Detect which cell encompasses the target text, then output its [x, y] center coordinate. 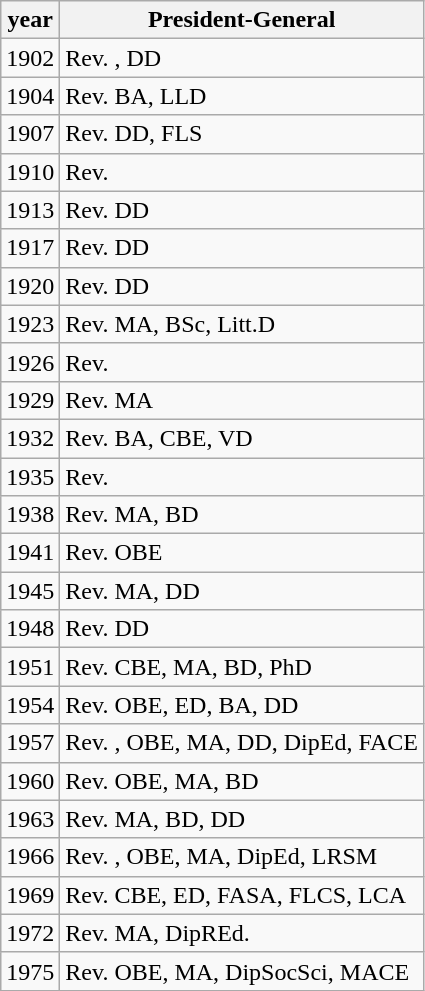
Rev. , OBE, MA, DipEd, LRSM [242, 857]
President-General [242, 20]
Rev. MA, BD [242, 515]
1904 [30, 96]
Rev. OBE, MA, BD [242, 781]
1910 [30, 172]
1926 [30, 362]
Rev. , DD [242, 58]
Rev. BA, CBE, VD [242, 438]
Rev. MA, DipREd. [242, 933]
Rev. OBE, ED, BA, DD [242, 705]
1913 [30, 210]
1948 [30, 629]
Rev. OBE [242, 553]
Rev. MA, DD [242, 591]
1907 [30, 134]
1917 [30, 248]
1957 [30, 743]
1941 [30, 553]
1935 [30, 477]
1960 [30, 781]
Rev. , OBE, MA, DD, DipEd, FACE [242, 743]
Rev. MA, BD, DD [242, 819]
1975 [30, 971]
Rev. CBE, ED, FASA, FLCS, LCA [242, 895]
Rev. DD, FLS [242, 134]
1945 [30, 591]
1954 [30, 705]
1951 [30, 667]
1938 [30, 515]
1929 [30, 400]
year [30, 20]
Rev. CBE, MA, BD, PhD [242, 667]
1902 [30, 58]
1923 [30, 324]
1932 [30, 438]
Rev. MA, BSc, Litt.D [242, 324]
Rev. BA, LLD [242, 96]
1920 [30, 286]
1966 [30, 857]
Rev. MA [242, 400]
1972 [30, 933]
1963 [30, 819]
Rev. OBE, MA, DipSocSci, MACE [242, 971]
1969 [30, 895]
